Capture the cell that displays the provided text and extract its [X, Y] central coordinate. 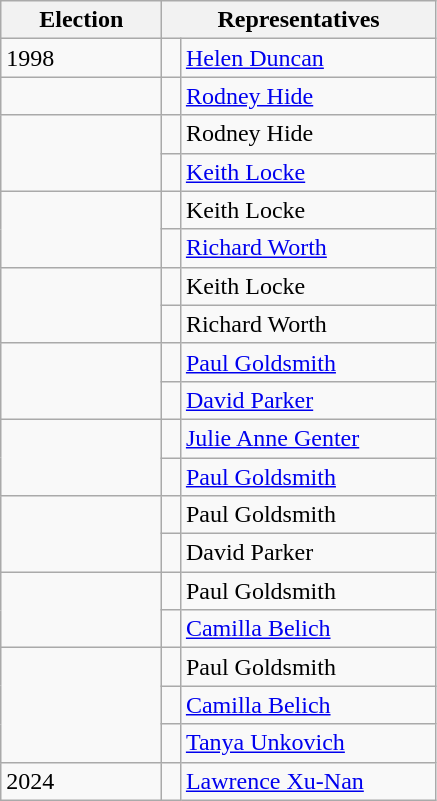
Lawrence Xu-Nan [308, 781]
Representatives [299, 20]
Election [82, 20]
Tanya Unkovich [308, 743]
Helen Duncan [308, 58]
Julie Anne Genter [308, 438]
1998 [82, 58]
2024 [82, 781]
